Find where the given text appears and provide that cell's center as [x, y] coordinate. 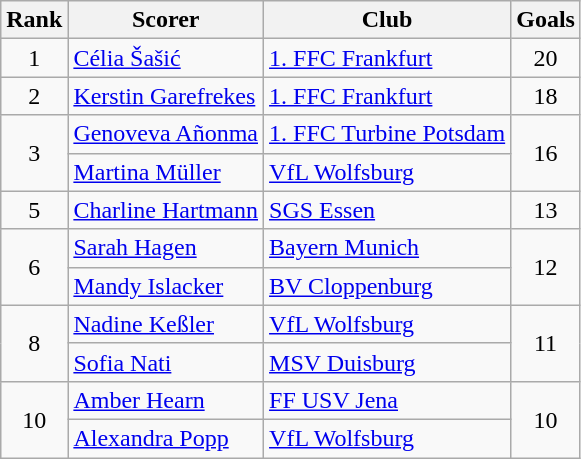
Sofia Nati [166, 362]
11 [546, 343]
Kerstin Garefrekes [166, 96]
Bayern Munich [388, 248]
2 [34, 96]
Club [388, 20]
20 [546, 58]
8 [34, 343]
12 [546, 267]
6 [34, 267]
Nadine Keßler [166, 324]
Scorer [166, 20]
Rank [34, 20]
13 [546, 210]
MSV Duisburg [388, 362]
1. FFC Turbine Potsdam [388, 134]
Martina Müller [166, 172]
Alexandra Popp [166, 438]
5 [34, 210]
Amber Hearn [166, 400]
Sarah Hagen [166, 248]
3 [34, 153]
FF USV Jena [388, 400]
Charline Hartmann [166, 210]
18 [546, 96]
BV Cloppenburg [388, 286]
Célia Šašić [166, 58]
Mandy Islacker [166, 286]
Goals [546, 20]
1 [34, 58]
SGS Essen [388, 210]
16 [546, 153]
Genoveva Añonma [166, 134]
